Find where the given text appears and provide that cell's center as (x, y) coordinate. 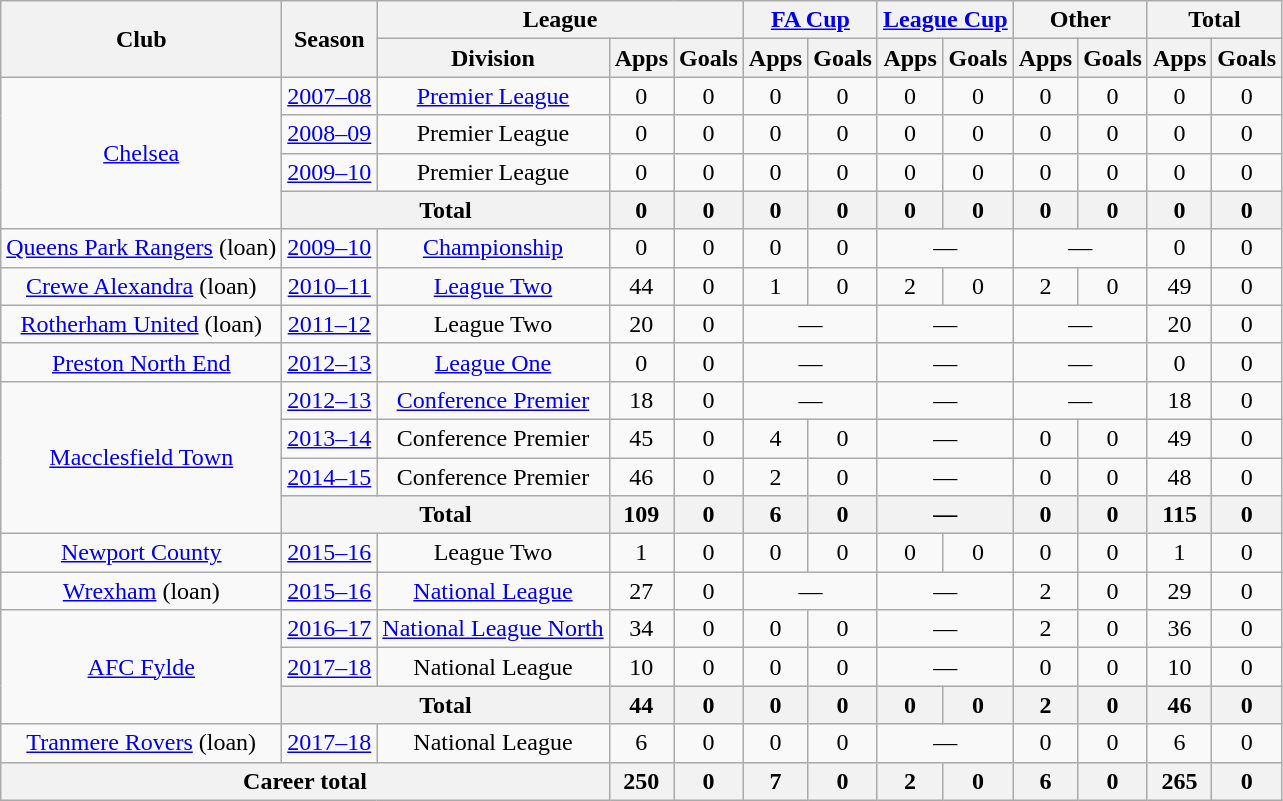
29 (1179, 591)
48 (1179, 477)
Newport County (142, 553)
109 (641, 515)
27 (641, 591)
AFC Fylde (142, 667)
34 (641, 629)
45 (641, 438)
2016–17 (330, 629)
Club (142, 39)
2008–09 (330, 134)
Rotherham United (loan) (142, 324)
2014–15 (330, 477)
Championship (493, 248)
Macclesfield Town (142, 457)
2011–12 (330, 324)
2010–11 (330, 286)
FA Cup (810, 20)
National League North (493, 629)
2013–14 (330, 438)
265 (1179, 781)
Wrexham (loan) (142, 591)
Preston North End (142, 362)
League Cup (945, 20)
36 (1179, 629)
Season (330, 39)
115 (1179, 515)
Queens Park Rangers (loan) (142, 248)
4 (775, 438)
7 (775, 781)
Career total (305, 781)
Chelsea (142, 153)
League (560, 20)
Tranmere Rovers (loan) (142, 743)
2007–08 (330, 96)
Other (1080, 20)
Division (493, 58)
League One (493, 362)
Crewe Alexandra (loan) (142, 286)
250 (641, 781)
